From the cell containing the given text, extract its center point as [x, y] coordinate. 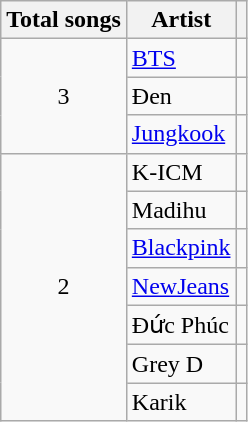
K-ICM [181, 172]
Artist [181, 20]
Karik [181, 402]
3 [64, 96]
Đen [181, 96]
BTS [181, 58]
Blackpink [181, 248]
Jungkook [181, 134]
Madihu [181, 210]
NewJeans [181, 286]
2 [64, 287]
Total songs [64, 20]
Đức Phúc [181, 325]
Grey D [181, 364]
